For the text-containing cell, return its midpoint in (x, y) coordinate format. 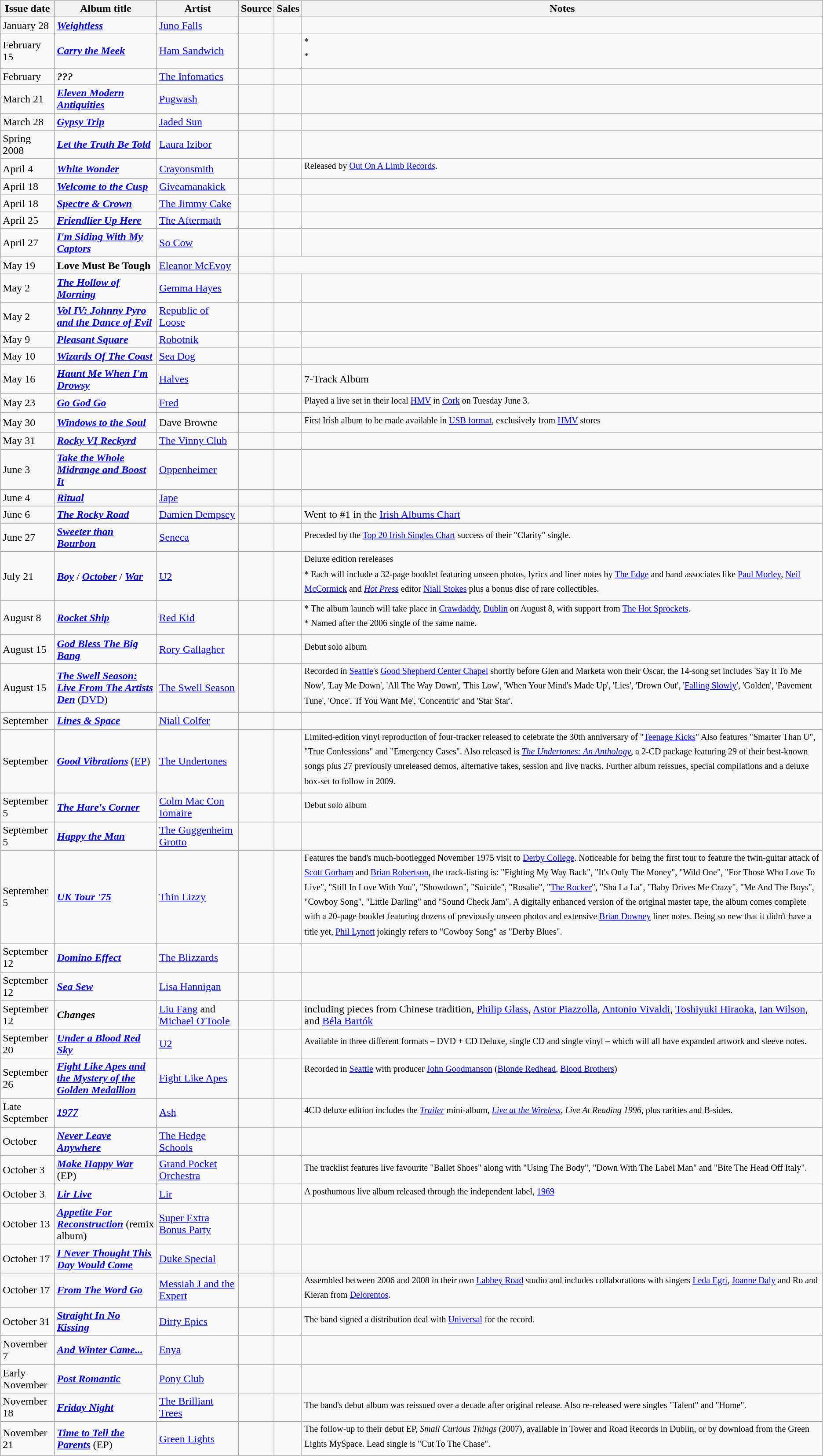
Album title (106, 9)
The Jimmy Cake (198, 204)
Fred (198, 403)
Sales (288, 9)
May 30 (27, 423)
White Wonder (106, 169)
Post Romantic (106, 1379)
I'm Siding With My Captors (106, 243)
October (27, 1141)
Fight Like Apes (198, 1078)
Late September (27, 1113)
Enya (198, 1350)
Boy / October / War (106, 576)
Grand Pocket Orchestra (198, 1170)
February 15 (27, 51)
April 25 (27, 220)
Spring 2008 (27, 144)
January 28 (27, 25)
God Bless The Big Bang (106, 649)
The Guggenheim Grotto (198, 836)
Let the Truth Be Told (106, 144)
October 31 (27, 1321)
Oppenheimer (198, 470)
Spectre & Crown (106, 204)
Robotnik (198, 339)
Gemma Hayes (198, 288)
Domino Effect (106, 957)
Preceded by the Top 20 Irish Singles Chart success of their "Clarity" single. (562, 537)
May 16 (27, 379)
March 21 (27, 99)
Lines & Space (106, 721)
Lisa Hannigan (198, 986)
Juno Falls (198, 25)
Go God Go (106, 403)
Ritual (106, 498)
November 21 (27, 1439)
Rory Gallagher (198, 649)
The Swell Season: Live From The Artists Den (DVD) (106, 688)
The Infomatics (198, 76)
Halves (198, 379)
Sea Sew (106, 986)
February (27, 76)
July 21 (27, 576)
From The Word Go (106, 1290)
Jaded Sun (198, 122)
Notes (562, 9)
Make Happy War (EP) (106, 1170)
Good Vibrations (EP) (106, 761)
The band signed a distribution deal with Universal for the record. (562, 1321)
September 20 (27, 1044)
Niall Colfer (198, 721)
May 9 (27, 339)
Lir (198, 1194)
The Vinny Club (198, 440)
Thin Lizzy (198, 897)
Lir Live (106, 1194)
??? (106, 76)
Played a live set in their local HMV in Cork on Tuesday June 3. (562, 403)
Ash (198, 1113)
Crayonsmith (198, 169)
Source (256, 9)
Vol IV: Johnny Pyro and the Dance of Evil (106, 317)
The Undertones (198, 761)
April 27 (27, 243)
Fight Like Apes and the Mystery of the Golden Medallion (106, 1078)
November 7 (27, 1350)
Dave Browne (198, 423)
Dirty Epics (198, 1321)
June 6 (27, 515)
The Brilliant Trees (198, 1408)
Eleven Modern Antiquities (106, 99)
Wizards Of The Coast (106, 356)
The Hollow of Morning (106, 288)
May 23 (27, 403)
Pleasant Square (106, 339)
A posthumous live album released through the independent label, 1969 (562, 1194)
* * (562, 51)
Sweeter than Bourbon (106, 537)
First Irish album to be made available in USB format, exclusively from HMV stores (562, 423)
Super Extra Bonus Party (198, 1224)
Giveamanakick (198, 187)
Released by Out On A Limb Records. (562, 169)
Take the Whole Midrange and Boost It (106, 470)
Jape (198, 498)
June 27 (27, 537)
The tracklist features live favourite "Ballet Shoes" along with "Using The Body", "Down With The Label Man" and "Bite The Head Off Italy". (562, 1170)
Carry the Meek (106, 51)
Straight In No Kissing (106, 1321)
March 28 (27, 122)
October 13 (27, 1224)
The Hedge Schools (198, 1141)
Recorded in Seattle with producer John Goodmanson (Blonde Redhead, Blood Brothers) (562, 1078)
Seneca (198, 537)
Went to #1 in the Irish Albums Chart (562, 515)
May 31 (27, 440)
I Never Thought This Day Would Come (106, 1258)
Pony Club (198, 1379)
UK Tour '75 (106, 897)
August 8 (27, 618)
Eleanor McEvoy (198, 266)
Artist (198, 9)
And Winter Came... (106, 1350)
Red Kid (198, 618)
Messiah J and the Expert (198, 1290)
September 26 (27, 1078)
Pugwash (198, 99)
Sea Dog (198, 356)
including pieces from Chinese tradition, Philip Glass, Astor Piazzolla, Antonio Vivaldi, Toshiyuki Hiraoka, Ian Wilson, and Béla Bartók (562, 1015)
The Blizzards (198, 957)
Never Leave Anywhere (106, 1141)
The band's debut album was reissued over a decade after original release. Also re-released were singles "Talent" and "Home". (562, 1408)
Time to Tell the Parents (EP) (106, 1439)
1977 (106, 1113)
The Hare's Corner (106, 807)
Colm Mac Con Iomaire (198, 807)
Welcome to the Cusp (106, 187)
4CD deluxe edition includes the Trailer mini-album, Live at the Wireless, Live At Reading 1996, plus rarities and B-sides. (562, 1113)
So Cow (198, 243)
Gypsy Trip (106, 122)
Damien Dempsey (198, 515)
June 4 (27, 498)
7-Track Album (562, 379)
November 18 (27, 1408)
Weightless (106, 25)
April 4 (27, 169)
The Rocky Road (106, 515)
Duke Special (198, 1258)
Appetite For Reconstruction (remix album) (106, 1224)
June 3 (27, 470)
Republic of Loose (198, 317)
Haunt Me When I'm Drowsy (106, 379)
Rocket Ship (106, 618)
Windows to the Soul (106, 423)
Friday Night (106, 1408)
Changes (106, 1015)
The Swell Season (198, 688)
Ham Sandwich (198, 51)
Green Lights (198, 1439)
Rocky VI Reckyrd (106, 440)
May 10 (27, 356)
Early November (27, 1379)
The Aftermath (198, 220)
Issue date (27, 9)
Love Must Be Tough (106, 266)
May 19 (27, 266)
Under a Blood Red Sky (106, 1044)
Happy the Man (106, 836)
Laura Izibor (198, 144)
Friendlier Up Here (106, 220)
Liu Fang and Michael O'Toole (198, 1015)
Available in three different formats – DVD + CD Deluxe, single CD and single vinyl – which will all have expanded artwork and sleeve notes. (562, 1044)
